Locate the cell with the specified text and output its (x, y) center coordinate. 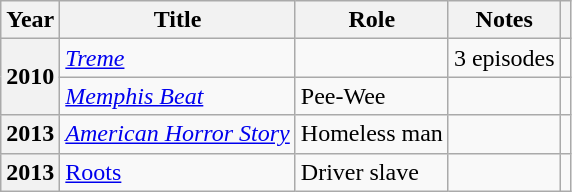
Role (372, 20)
American Horror Story (178, 134)
Year (30, 20)
2010 (30, 77)
Memphis Beat (178, 96)
3 episodes (504, 58)
Driver slave (372, 172)
Pee-Wee (372, 96)
Notes (504, 20)
Title (178, 20)
Treme (178, 58)
Roots (178, 172)
Homeless man (372, 134)
